Determine the (x, y) coordinate at the center of the cell enclosing the given text.  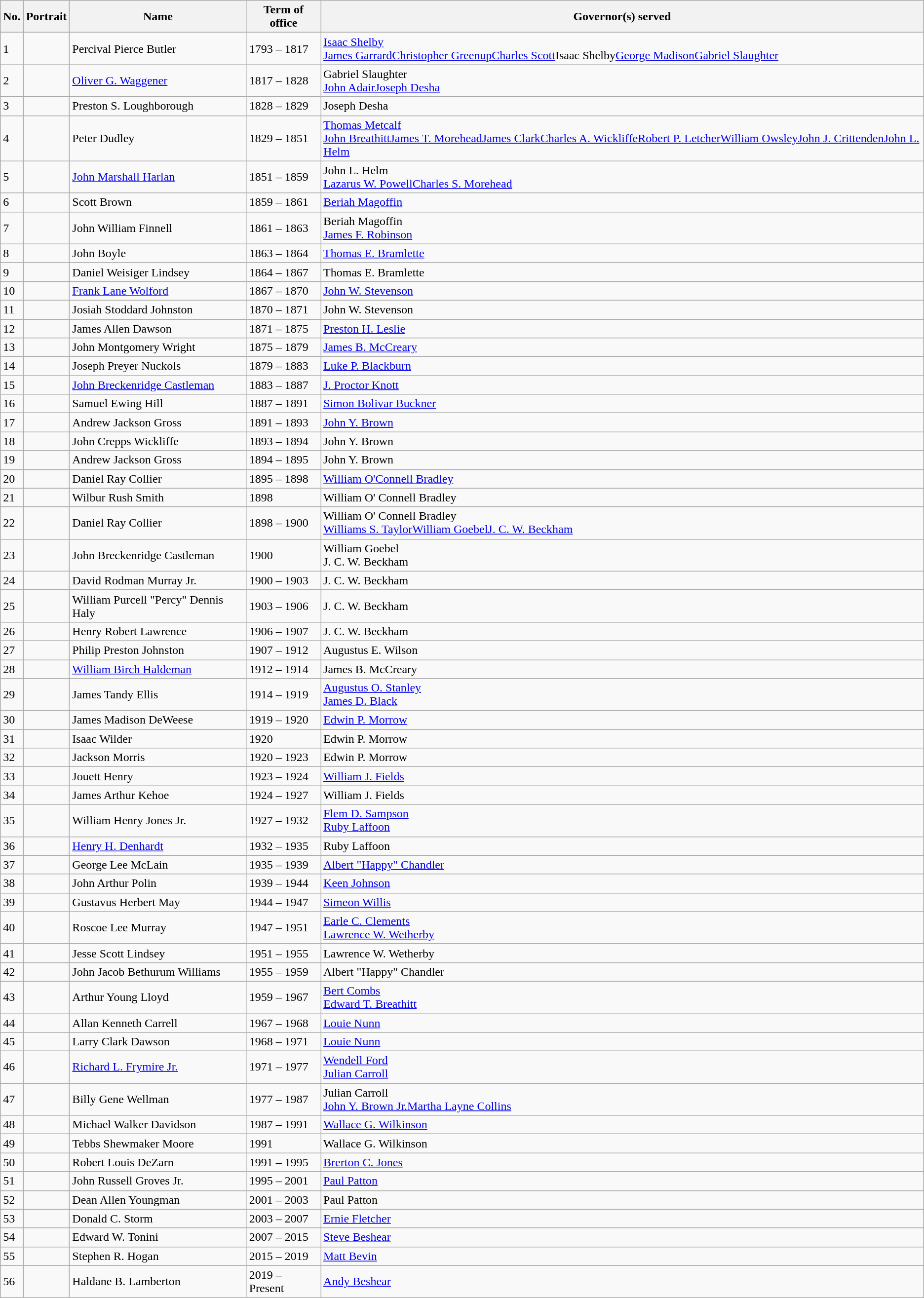
17 (12, 422)
43 (12, 997)
1861 – 1863 (283, 228)
Tebbs Shewmaker Moore (158, 1144)
45 (12, 1042)
Beriah MagoffinJames F. Robinson (622, 228)
J. Proctor Knott (622, 385)
Dean Allen Youngman (158, 1200)
Jesse Scott Lindsey (158, 953)
Term of office (283, 17)
1920 – 1923 (283, 758)
1828 – 1829 (283, 106)
William GoebelJ. C. W. Beckham (622, 555)
31 (12, 739)
Jackson Morris (158, 758)
Allan Kenneth Carrell (158, 1023)
2003 – 2007 (283, 1219)
Donald C. Storm (158, 1219)
William O' Connell Bradley (622, 497)
7 (12, 228)
Percival Pierce Butler (158, 48)
Brerton C. Jones (622, 1162)
2001 – 2003 (283, 1200)
Ernie Fletcher (622, 1219)
1875 – 1879 (283, 347)
John Arthur Polin (158, 883)
1924 – 1927 (283, 795)
William O'Connell Bradley (622, 479)
39 (12, 902)
1923 – 1924 (283, 776)
Steve Beshear (622, 1237)
Haldane B. Lamberton (158, 1281)
50 (12, 1162)
8 (12, 253)
James Allen Dawson (158, 328)
Henry Robert Lawrence (158, 631)
37 (12, 865)
53 (12, 1219)
Josiah Stoddard Johnston (158, 309)
John Crepps Wickliffe (158, 441)
51 (12, 1181)
15 (12, 385)
6 (12, 202)
Thomas MetcalfJohn BreathittJames T. MoreheadJames ClarkCharles A. WickliffeRobert P. LetcherWilliam OwsleyJohn J. CrittendenJohn L. Helm (622, 138)
Simon Bolivar Buckner (622, 404)
Gustavus Herbert May (158, 902)
55 (12, 1256)
Augustus O. StanleyJames D. Black (622, 695)
1971 – 1977 (283, 1067)
1987 – 1991 (283, 1125)
1903 – 1906 (283, 606)
Andy Beshear (622, 1281)
1927 – 1932 (283, 820)
1919 – 1920 (283, 720)
Jouett Henry (158, 776)
Billy Gene Wellman (158, 1100)
1932 – 1935 (283, 846)
Daniel Weisiger Lindsey (158, 272)
1893 – 1894 (283, 441)
1891 – 1893 (283, 422)
12 (12, 328)
1955 – 1959 (283, 972)
23 (12, 555)
27 (12, 650)
28 (12, 669)
1900 – 1903 (283, 580)
1944 – 1947 (283, 902)
1912 – 1914 (283, 669)
Joseph Desha (622, 106)
1879 – 1883 (283, 366)
1907 – 1912 (283, 650)
Matt Bevin (622, 1256)
Augustus E. Wilson (622, 650)
29 (12, 695)
13 (12, 347)
1967 – 1968 (283, 1023)
54 (12, 1237)
25 (12, 606)
Robert Louis DeZarn (158, 1162)
Earle C. ClementsLawrence W. Wetherby (622, 928)
1991 – 1995 (283, 1162)
No. (12, 17)
1895 – 1898 (283, 479)
5 (12, 177)
1995 – 2001 (283, 1181)
26 (12, 631)
11 (12, 309)
1 (12, 48)
30 (12, 720)
2007 – 2015 (283, 1237)
1991 (283, 1144)
Isaac ShelbyJames GarrardChristopher GreenupCharles ScottIsaac ShelbyGeorge MadisonGabriel Slaughter (622, 48)
Name (158, 17)
14 (12, 366)
1906 – 1907 (283, 631)
Preston H. Leslie (622, 328)
1864 – 1867 (283, 272)
Samuel Ewing Hill (158, 404)
1859 – 1861 (283, 202)
Simeon Willis (622, 902)
1968 – 1971 (283, 1042)
Flem D. SampsonRuby Laffoon (622, 820)
Henry H. Denhardt (158, 846)
24 (12, 580)
Wendell FordJulian Carroll (622, 1067)
42 (12, 972)
William Birch Haldeman (158, 669)
John Montgomery Wright (158, 347)
1894 – 1895 (283, 460)
Peter Dudley (158, 138)
44 (12, 1023)
Oliver G. Waggener (158, 81)
19 (12, 460)
1793 – 1817 (283, 48)
Joseph Preyer Nuckols (158, 366)
41 (12, 953)
James Tandy Ellis (158, 695)
49 (12, 1144)
Governor(s) served (622, 17)
John L. HelmLazarus W. PowellCharles S. Morehead (622, 177)
52 (12, 1200)
1939 – 1944 (283, 883)
1883 – 1887 (283, 385)
1935 – 1939 (283, 865)
18 (12, 441)
William Purcell "Percy" Dennis Haly (158, 606)
4 (12, 138)
Michael Walker Davidson (158, 1125)
Keen Johnson (622, 883)
1898 (283, 497)
38 (12, 883)
Edward W. Tonini (158, 1237)
20 (12, 479)
1829 – 1851 (283, 138)
1867 – 1870 (283, 291)
48 (12, 1125)
James Madison DeWeese (158, 720)
1871 – 1875 (283, 328)
33 (12, 776)
Frank Lane Wolford (158, 291)
2 (12, 81)
David Rodman Murray Jr. (158, 580)
21 (12, 497)
Isaac Wilder (158, 739)
John Boyle (158, 253)
1870 – 1871 (283, 309)
Luke P. Blackburn (622, 366)
1887 – 1891 (283, 404)
Julian CarrollJohn Y. Brown Jr.Martha Layne Collins (622, 1100)
16 (12, 404)
William O' Connell BradleyWilliams S. TaylorWilliam GoebelJ. C. W. Beckham (622, 523)
Wilbur Rush Smith (158, 497)
John William Finnell (158, 228)
40 (12, 928)
36 (12, 846)
Philip Preston Johnston (158, 650)
John Marshall Harlan (158, 177)
56 (12, 1281)
Scott Brown (158, 202)
William Henry Jones Jr. (158, 820)
Gabriel SlaughterJohn AdairJoseph Desha (622, 81)
John Russell Groves Jr. (158, 1181)
Stephen R. Hogan (158, 1256)
10 (12, 291)
Larry Clark Dawson (158, 1042)
34 (12, 795)
1914 – 1919 (283, 695)
9 (12, 272)
47 (12, 1100)
Preston S. Loughborough (158, 106)
Ruby Laffoon (622, 846)
James Arthur Kehoe (158, 795)
Portrait (46, 17)
46 (12, 1067)
1920 (283, 739)
Bert CombsEdward T. Breathitt (622, 997)
1817 – 1828 (283, 81)
Arthur Young Lloyd (158, 997)
2019 – Present (283, 1281)
1951 – 1955 (283, 953)
1863 – 1864 (283, 253)
2015 – 2019 (283, 1256)
1851 – 1859 (283, 177)
35 (12, 820)
1959 – 1967 (283, 997)
Roscoe Lee Murray (158, 928)
Richard L. Frymire Jr. (158, 1067)
1947 – 1951 (283, 928)
1977 – 1987 (283, 1100)
Lawrence W. Wetherby (622, 953)
1898 – 1900 (283, 523)
1900 (283, 555)
32 (12, 758)
3 (12, 106)
John Jacob Bethurum Williams (158, 972)
Beriah Magoffin (622, 202)
22 (12, 523)
George Lee McLain (158, 865)
